Find where the given text appears and provide that cell's center as [X, Y] coordinate. 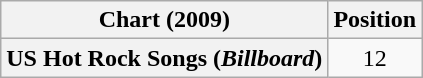
12 [375, 58]
Chart (2009) [164, 20]
Position [375, 20]
US Hot Rock Songs (Billboard) [164, 58]
